Find where the given text appears and provide that cell's center as (X, Y) coordinate. 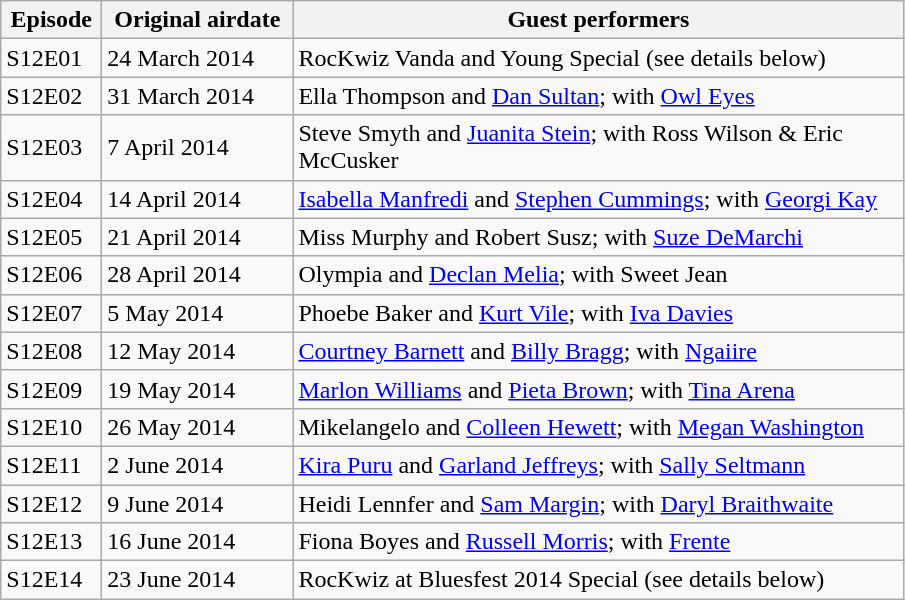
RocKwiz at Bluesfest 2014 Special (see details below) (598, 580)
S12E04 (52, 199)
14 April 2014 (198, 199)
Fiona Boyes and Russell Morris; with Frente (598, 542)
S12E14 (52, 580)
Olympia and Declan Melia; with Sweet Jean (598, 275)
9 June 2014 (198, 503)
S12E08 (52, 351)
28 April 2014 (198, 275)
Mikelangelo and Colleen Hewett; with Megan Washington (598, 427)
31 March 2014 (198, 96)
S12E13 (52, 542)
5 May 2014 (198, 313)
16 June 2014 (198, 542)
S12E05 (52, 237)
Steve Smyth and Juanita Stein; with Ross Wilson & Eric McCusker (598, 148)
Miss Murphy and Robert Susz; with Suze DeMarchi (598, 237)
S12E10 (52, 427)
RocKwiz Vanda and Young Special (see details below) (598, 58)
S12E07 (52, 313)
12 May 2014 (198, 351)
Isabella Manfredi and Stephen Cummings; with Georgi Kay (598, 199)
23 June 2014 (198, 580)
24 March 2014 (198, 58)
Episode (52, 20)
7 April 2014 (198, 148)
19 May 2014 (198, 389)
26 May 2014 (198, 427)
Guest performers (598, 20)
S12E03 (52, 148)
S12E02 (52, 96)
Courtney Barnett and Billy Bragg; with Ngaiire (598, 351)
S12E11 (52, 465)
Heidi Lennfer and Sam Margin; with Daryl Braithwaite (598, 503)
Kira Puru and Garland Jeffreys; with Sally Seltmann (598, 465)
21 April 2014 (198, 237)
Marlon Williams and Pieta Brown; with Tina Arena (598, 389)
S12E09 (52, 389)
Phoebe Baker and Kurt Vile; with Iva Davies (598, 313)
2 June 2014 (198, 465)
S12E12 (52, 503)
S12E01 (52, 58)
S12E06 (52, 275)
Original airdate (198, 20)
Ella Thompson and Dan Sultan; with Owl Eyes (598, 96)
